Locate the cell with the specified text and output its (x, y) center coordinate. 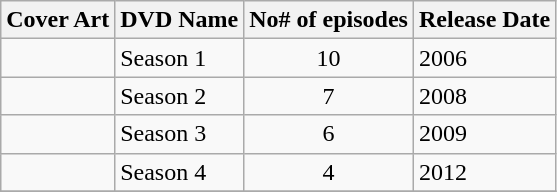
Cover Art (58, 20)
Season 2 (180, 96)
Season 1 (180, 58)
Release Date (484, 20)
7 (329, 96)
2006 (484, 58)
6 (329, 134)
2008 (484, 96)
2012 (484, 172)
4 (329, 172)
10 (329, 58)
Season 3 (180, 134)
Season 4 (180, 172)
No# of episodes (329, 20)
2009 (484, 134)
DVD Name (180, 20)
